Search for the cell housing the specified text and yield its [x, y] center coordinate. 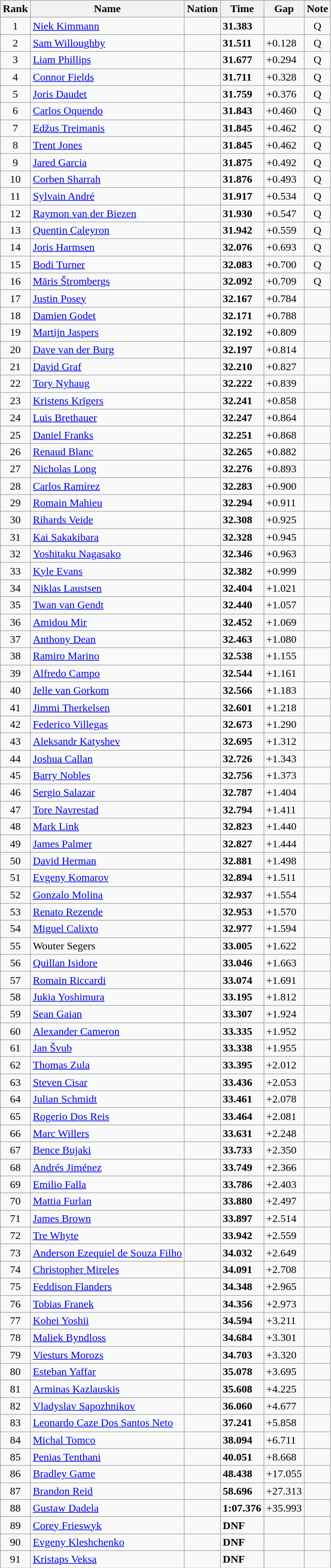
59 [15, 1014]
85 [15, 1457]
+1.622 [284, 946]
Evgeny Kleshchenko [107, 1542]
+0.911 [284, 503]
+1.594 [284, 929]
32.192 [242, 333]
Sam Willoughby [107, 43]
48.438 [242, 1474]
32.953 [242, 912]
+0.999 [284, 571]
23 [15, 401]
+17.055 [284, 1474]
2 [15, 43]
63 [15, 1082]
5 [15, 94]
31.677 [242, 60]
33.005 [242, 946]
Mark Link [107, 827]
50 [15, 861]
Luis Brethauer [107, 418]
Jan Švub [107, 1048]
+2.497 [284, 1201]
20 [15, 350]
+1.290 [284, 724]
72 [15, 1235]
32.092 [242, 282]
Time [242, 9]
+1.511 [284, 878]
43 [15, 741]
+2.973 [284, 1304]
89 [15, 1525]
11 [15, 196]
79 [15, 1355]
Renato Rezende [107, 912]
80 [15, 1372]
Corben Sharrah [107, 179]
Bence Bujaki [107, 1150]
87 [15, 1491]
8 [15, 145]
+0.963 [284, 554]
33.074 [242, 980]
32.308 [242, 520]
Gonzalo Molina [107, 895]
+1.080 [284, 639]
25 [15, 435]
Gap [284, 9]
32.294 [242, 503]
33.395 [242, 1065]
Quentin Caleyron [107, 231]
32.452 [242, 622]
Jukia Yoshimura [107, 997]
+0.493 [284, 179]
Quillan Isidore [107, 963]
9 [15, 162]
33.897 [242, 1218]
+1.444 [284, 844]
Trent Jones [107, 145]
James Brown [107, 1218]
Yoshitaku Nagasako [107, 554]
+0.784 [284, 299]
+3.211 [284, 1321]
Daniel Franks [107, 435]
33.464 [242, 1116]
Corey Frieswyk [107, 1525]
32.695 [242, 741]
Twan van Gendt [107, 605]
60 [15, 1031]
+1.691 [284, 980]
28 [15, 486]
Carlos Ramírez [107, 486]
Connor Fields [107, 77]
34 [15, 588]
83 [15, 1423]
36.060 [242, 1406]
90 [15, 1542]
Barry Nobles [107, 776]
57 [15, 980]
51 [15, 878]
78 [15, 1338]
+4.225 [284, 1389]
45 [15, 776]
32.440 [242, 605]
1 [15, 26]
Miguel Calixto [107, 929]
Nicholas Long [107, 469]
Aleksandr Katyshev [107, 741]
+1.663 [284, 963]
+2.649 [284, 1252]
71 [15, 1218]
Romain Riccardi [107, 980]
32.251 [242, 435]
32.083 [242, 265]
+1.498 [284, 861]
91 [15, 1559]
Kohei Yoshii [107, 1321]
+0.864 [284, 418]
37.241 [242, 1423]
66 [15, 1133]
55 [15, 946]
33.046 [242, 963]
Federico Villegas [107, 724]
Anderson Ezequiel de Souza Filho [107, 1252]
Evgeny Komarov [107, 878]
+2.053 [284, 1082]
33.631 [242, 1133]
33.436 [242, 1082]
+1.955 [284, 1048]
+4.677 [284, 1406]
32.601 [242, 707]
+3.320 [284, 1355]
27 [15, 469]
Sean Gaian [107, 1014]
+2.403 [284, 1184]
Christopher Mireles [107, 1269]
+2.081 [284, 1116]
37 [15, 639]
32.544 [242, 673]
+1.343 [284, 759]
32.265 [242, 452]
6 [15, 111]
Alexander Cameron [107, 1031]
54 [15, 929]
+1.218 [284, 707]
Carlos Oquendo [107, 111]
38 [15, 656]
+0.547 [284, 214]
Edžus Treimanis [107, 128]
+0.809 [284, 333]
88 [15, 1508]
32.404 [242, 588]
32.276 [242, 469]
Rihards Veide [107, 520]
33.942 [242, 1235]
31.711 [242, 77]
Name [107, 9]
33.880 [242, 1201]
67 [15, 1150]
35.608 [242, 1389]
+1.554 [284, 895]
33.307 [242, 1014]
15 [15, 265]
34.348 [242, 1286]
33.749 [242, 1167]
26 [15, 452]
Niek Kimmann [107, 26]
56 [15, 963]
+2.012 [284, 1065]
+0.814 [284, 350]
58 [15, 997]
Kyle Evans [107, 571]
Ramiro Marino [107, 656]
+8.668 [284, 1457]
+3.695 [284, 1372]
38.094 [242, 1440]
16 [15, 282]
+1.411 [284, 810]
32.827 [242, 844]
Renaud Blanc [107, 452]
10 [15, 179]
+2.514 [284, 1218]
34.356 [242, 1304]
+1.440 [284, 827]
81 [15, 1389]
Alfredo Campo [107, 673]
32.673 [242, 724]
74 [15, 1269]
34.703 [242, 1355]
7 [15, 128]
32.823 [242, 827]
31.511 [242, 43]
33.335 [242, 1031]
+0.925 [284, 520]
Marc Willers [107, 1133]
32.894 [242, 878]
32.210 [242, 367]
Damien Godet [107, 316]
+0.945 [284, 537]
+2.248 [284, 1133]
+0.492 [284, 162]
32.247 [242, 418]
31.942 [242, 231]
12 [15, 214]
+0.700 [284, 265]
+1.924 [284, 1014]
3 [15, 60]
Niklas Laustsen [107, 588]
14 [15, 248]
Julian Schmidt [107, 1099]
62 [15, 1065]
+0.900 [284, 486]
Bradley Game [107, 1474]
52 [15, 895]
31.875 [242, 162]
70 [15, 1201]
Amidou Mir [107, 622]
73 [15, 1252]
35.078 [242, 1372]
+1.021 [284, 588]
32.171 [242, 316]
64 [15, 1099]
32.197 [242, 350]
Penias Tenthani [107, 1457]
Emilio Falla [107, 1184]
Jimmi Therkelsen [107, 707]
Tore Navrestad [107, 810]
+1.069 [284, 622]
+1.312 [284, 741]
Dave van der Burg [107, 350]
Joris Daudet [107, 94]
+35.993 [284, 1508]
32.726 [242, 759]
31.843 [242, 111]
+2.078 [284, 1099]
34.032 [242, 1252]
34.594 [242, 1321]
+0.693 [284, 248]
+0.868 [284, 435]
31.876 [242, 179]
22 [15, 384]
Gustaw Dadela [107, 1508]
Arminas Kazlauskis [107, 1389]
32.787 [242, 793]
+1.812 [284, 997]
42 [15, 724]
49 [15, 844]
77 [15, 1321]
76 [15, 1304]
84 [15, 1440]
82 [15, 1406]
Liam Phillips [107, 60]
+1.373 [284, 776]
+0.559 [284, 231]
+1.155 [284, 656]
39 [15, 673]
Note [318, 9]
Sergio Salazar [107, 793]
34.091 [242, 1269]
32 [15, 554]
+1.404 [284, 793]
Maliek Byndloss [107, 1338]
+0.534 [284, 196]
36 [15, 622]
1:07.376 [242, 1508]
Michal Tomco [107, 1440]
+1.952 [284, 1031]
+3.301 [284, 1338]
+5.858 [284, 1423]
+1.057 [284, 605]
41 [15, 707]
32.881 [242, 861]
+2.965 [284, 1286]
32.222 [242, 384]
Sylvain André [107, 196]
Kristens Krīgers [107, 401]
32.756 [242, 776]
86 [15, 1474]
31.759 [242, 94]
+1.183 [284, 690]
4 [15, 77]
33.195 [242, 997]
31.383 [242, 26]
Thomas Zula [107, 1065]
29 [15, 503]
+0.328 [284, 77]
Nation [202, 9]
Vladyslav Sapozhnikov [107, 1406]
35 [15, 605]
+0.294 [284, 60]
30 [15, 520]
65 [15, 1116]
+0.460 [284, 111]
31.930 [242, 214]
40.051 [242, 1457]
32.463 [242, 639]
+27.313 [284, 1491]
+0.858 [284, 401]
Wouter Segers [107, 946]
Joshua Callan [107, 759]
+0.376 [284, 94]
32.977 [242, 929]
31.917 [242, 196]
34.684 [242, 1338]
21 [15, 367]
David Herman [107, 861]
Tre Whyte [107, 1235]
Kristaps Veksa [107, 1559]
James Palmer [107, 844]
Esteban Yaffar [107, 1372]
44 [15, 759]
31 [15, 537]
32.328 [242, 537]
David Graf [107, 367]
Kai Sakakibara [107, 537]
+0.839 [284, 384]
33.786 [242, 1184]
Steven Cisar [107, 1082]
40 [15, 690]
17 [15, 299]
32.566 [242, 690]
Māris Štrombergs [107, 282]
61 [15, 1048]
32.076 [242, 248]
+0.788 [284, 316]
Brandon Reid [107, 1491]
24 [15, 418]
32.794 [242, 810]
75 [15, 1286]
33 [15, 571]
32.167 [242, 299]
Bodi Turner [107, 265]
+0.893 [284, 469]
33.461 [242, 1099]
+0.827 [284, 367]
+0.128 [284, 43]
33.338 [242, 1048]
46 [15, 793]
Martijn Jaspers [107, 333]
+0.882 [284, 452]
+2.559 [284, 1235]
32.283 [242, 486]
Joris Harmsen [107, 248]
58.696 [242, 1491]
+1.161 [284, 673]
13 [15, 231]
33.733 [242, 1150]
Rank [15, 9]
+2.350 [284, 1150]
69 [15, 1184]
+2.708 [284, 1269]
68 [15, 1167]
18 [15, 316]
32.346 [242, 554]
Mattia Furlan [107, 1201]
Raymon van der Biezen [107, 214]
Jelle van Gorkom [107, 690]
Romain Mahieu [107, 503]
Feddison Flanders [107, 1286]
+2.366 [284, 1167]
Tobias Franek [107, 1304]
Anthony Dean [107, 639]
+6.711 [284, 1440]
+0.709 [284, 282]
+1.570 [284, 912]
Rogerio Dos Reis [107, 1116]
32.937 [242, 895]
48 [15, 827]
Justin Posey [107, 299]
53 [15, 912]
19 [15, 333]
32.538 [242, 656]
Tory Nyhaug [107, 384]
32.241 [242, 401]
Viesturs Morozs [107, 1355]
Andrés Jiménez [107, 1167]
Leonardo Caze Dos Santos Neto [107, 1423]
32.382 [242, 571]
Jared Garcia [107, 162]
47 [15, 810]
